Pinpoint the cell where the given text exists, returning its [x, y] midpoint coordinate. 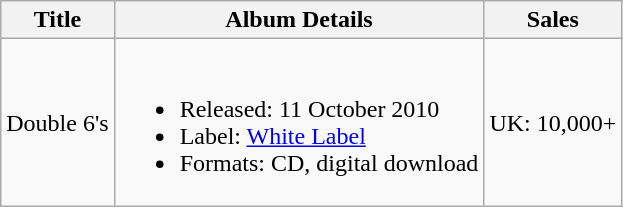
Album Details [299, 20]
UK: 10,000+ [553, 122]
Sales [553, 20]
Released: 11 October 2010Label: White LabelFormats: CD, digital download [299, 122]
Double 6's [58, 122]
Title [58, 20]
